Return the [X, Y] coordinate for the center point of the cell that contains the specified text.  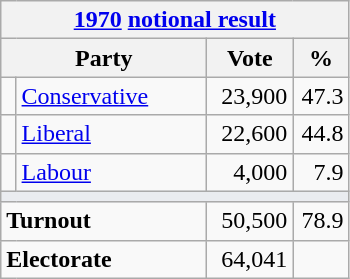
22,600 [250, 134]
Liberal [112, 134]
Conservative [112, 96]
47.3 [321, 96]
1970 notional result [175, 20]
Electorate [104, 259]
Vote [250, 58]
Turnout [104, 221]
4,000 [250, 172]
7.9 [321, 172]
Labour [112, 172]
Party [104, 58]
44.8 [321, 134]
% [321, 58]
78.9 [321, 221]
23,900 [250, 96]
64,041 [250, 259]
50,500 [250, 221]
